Return the [x, y] coordinate for the center point of the cell that contains the specified text.  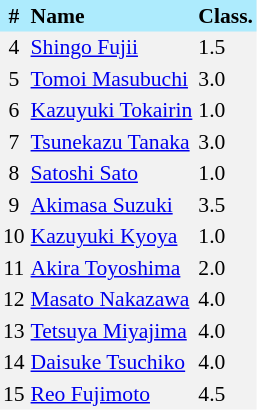
Kazuyuki Tokairin [112, 110]
4.5 [226, 394]
10 [14, 236]
6 [14, 110]
14 [14, 362]
Reo Fujimoto [112, 394]
8 [14, 174]
2.0 [226, 268]
Satoshi Sato [112, 174]
7 [14, 142]
Name [112, 16]
Tomoi Masubuchi [112, 79]
Kazuyuki Kyoya [112, 236]
# [14, 16]
Shingo Fujii [112, 48]
13 [14, 331]
12 [14, 300]
5 [14, 79]
Akira Toyoshima [112, 268]
Class. [226, 16]
Akimasa Suzuki [112, 205]
1.5 [226, 48]
4 [14, 48]
Tetsuya Miyajima [112, 331]
9 [14, 205]
3.5 [226, 205]
15 [14, 394]
11 [14, 268]
Daisuke Tsuchiko [112, 362]
Tsunekazu Tanaka [112, 142]
Masato Nakazawa [112, 300]
